Identify which cell holds the provided text, then report its [x, y] central coordinate. 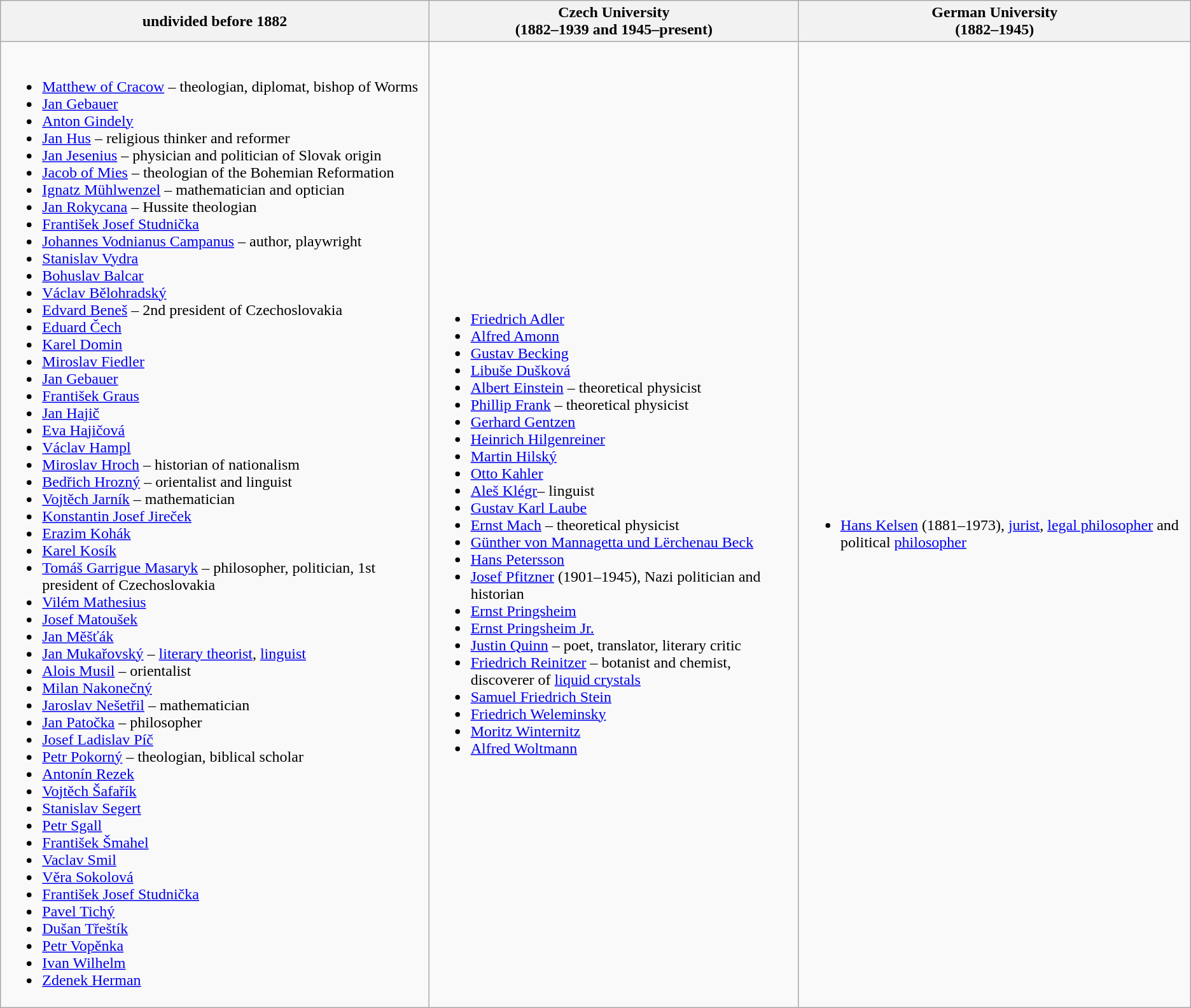
Hans Kelsen (1881–1973), jurist, legal philosopher and political philosopher [994, 524]
German University (1882–1945) [994, 22]
Czech University (1882–1939 and 1945–present) [613, 22]
undivided before 1882 [215, 22]
